Return the [x, y] coordinate for the center point of the cell that contains the specified text.  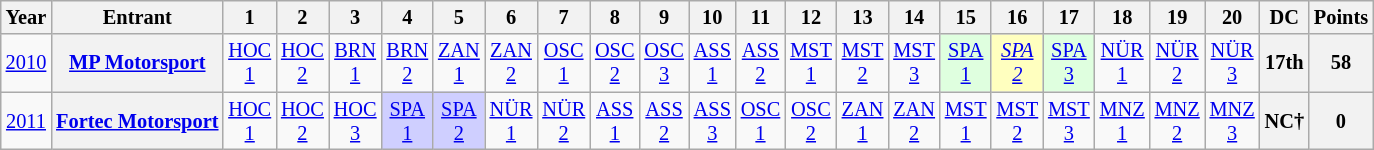
2011 [26, 121]
11 [760, 17]
0 [1341, 121]
58 [1341, 63]
9 [664, 17]
NC† [1284, 121]
Year [26, 17]
DC [1284, 17]
14 [914, 17]
10 [712, 17]
16 [1017, 17]
Entrant [137, 17]
BRN2 [407, 63]
Points [1341, 17]
ASS3 [712, 121]
18 [1122, 17]
3 [356, 17]
OSC3 [664, 63]
1 [250, 17]
NÜR3 [1232, 63]
17 [1069, 17]
HOC3 [356, 121]
2 [302, 17]
7 [564, 17]
4 [407, 17]
12 [811, 17]
Fortec Motorsport [137, 121]
20 [1232, 17]
MNZ2 [1178, 121]
8 [614, 17]
13 [863, 17]
15 [966, 17]
BRN1 [356, 63]
2010 [26, 63]
5 [459, 17]
19 [1178, 17]
MNZ1 [1122, 121]
MP Motorsport [137, 63]
MNZ3 [1232, 121]
SPA3 [1069, 63]
6 [512, 17]
17th [1284, 63]
